Capture the cell that displays the provided text and extract its (X, Y) central coordinate. 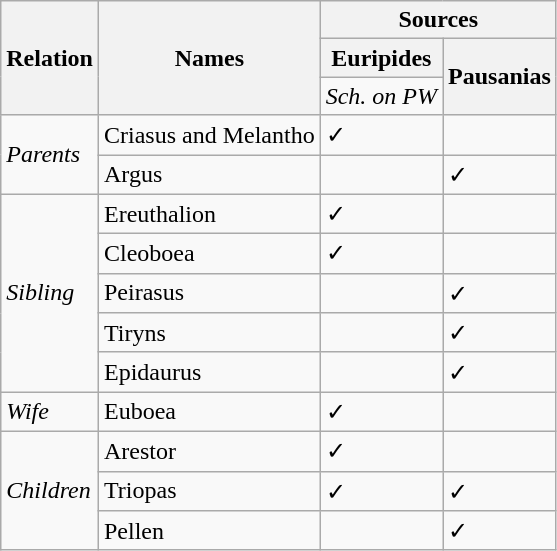
Peirasus (209, 293)
Triopas (209, 491)
Sources (438, 20)
Names (209, 58)
Argus (209, 174)
Ereuthalion (209, 214)
Euripides (381, 58)
Relation (50, 58)
Sibling (50, 293)
Arestor (209, 451)
Criasus and Melantho (209, 135)
Cleoboea (209, 254)
Parents (50, 154)
Pellen (209, 531)
Euboea (209, 412)
Wife (50, 412)
Pausanias (500, 77)
Children (50, 490)
Epidaurus (209, 372)
Sch. on PW (381, 96)
Tiryns (209, 333)
